Determine the [x, y] coordinate at the center of the cell enclosing the given text.  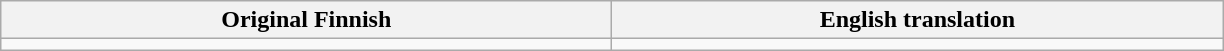
English translation [918, 20]
Original Finnish [306, 20]
